Return (x, y) of the center of cell containing provided text 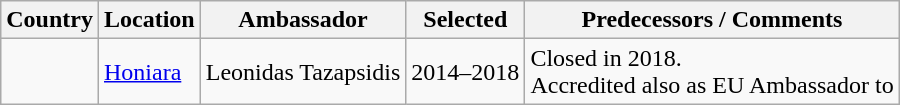
Country (50, 20)
Leonidas Tazapsidis (303, 72)
Ambassador (303, 20)
Honiara (149, 72)
Location (149, 20)
Predecessors / Comments (712, 20)
Closed in 2018.Accredited also as EU Ambassador to (712, 72)
2014–2018 (466, 72)
Selected (466, 20)
